From the cell containing the given text, extract its center point as (x, y) coordinate. 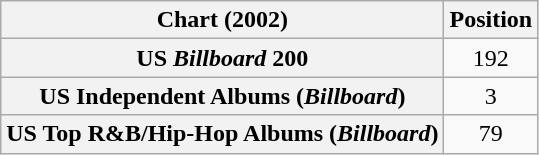
79 (491, 134)
US Independent Albums (Billboard) (222, 96)
Chart (2002) (222, 20)
192 (491, 58)
Position (491, 20)
3 (491, 96)
US Top R&B/Hip-Hop Albums (Billboard) (222, 134)
US Billboard 200 (222, 58)
